Scan for the cell matching the given text and deliver its (X, Y) coordinate at center. 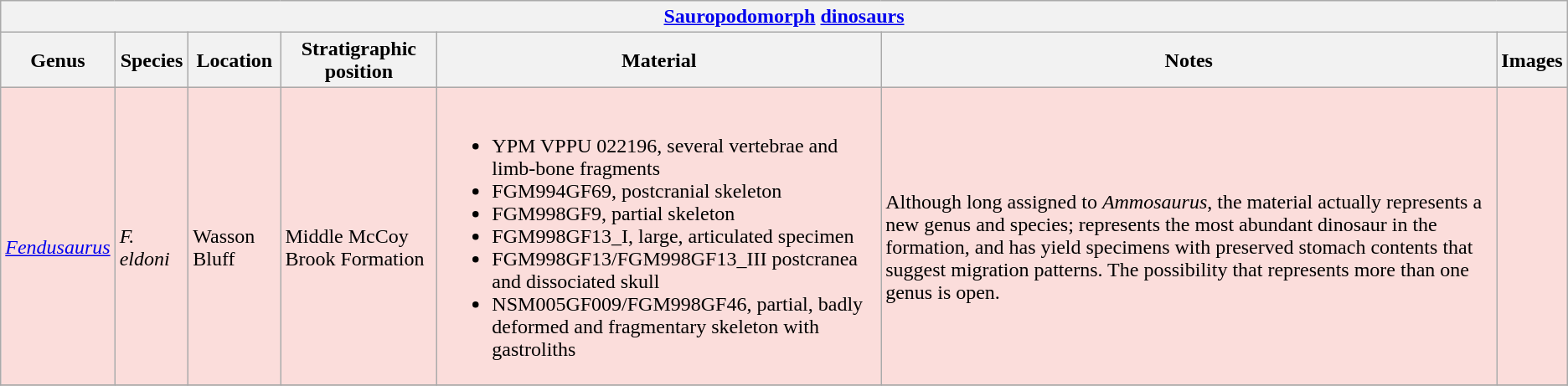
Notes (1189, 60)
Location (235, 60)
Wasson Bluff (235, 236)
Sauropodomorph dinosaurs (784, 17)
Fendusaurus (58, 236)
Stratigraphic position (358, 60)
Genus (58, 60)
Middle McCoy Brook Formation (358, 236)
F. eldoni (152, 236)
Images (1532, 60)
Species (152, 60)
Material (659, 60)
